Provide the (X, Y) coordinate of the cell's center where the given text is located.  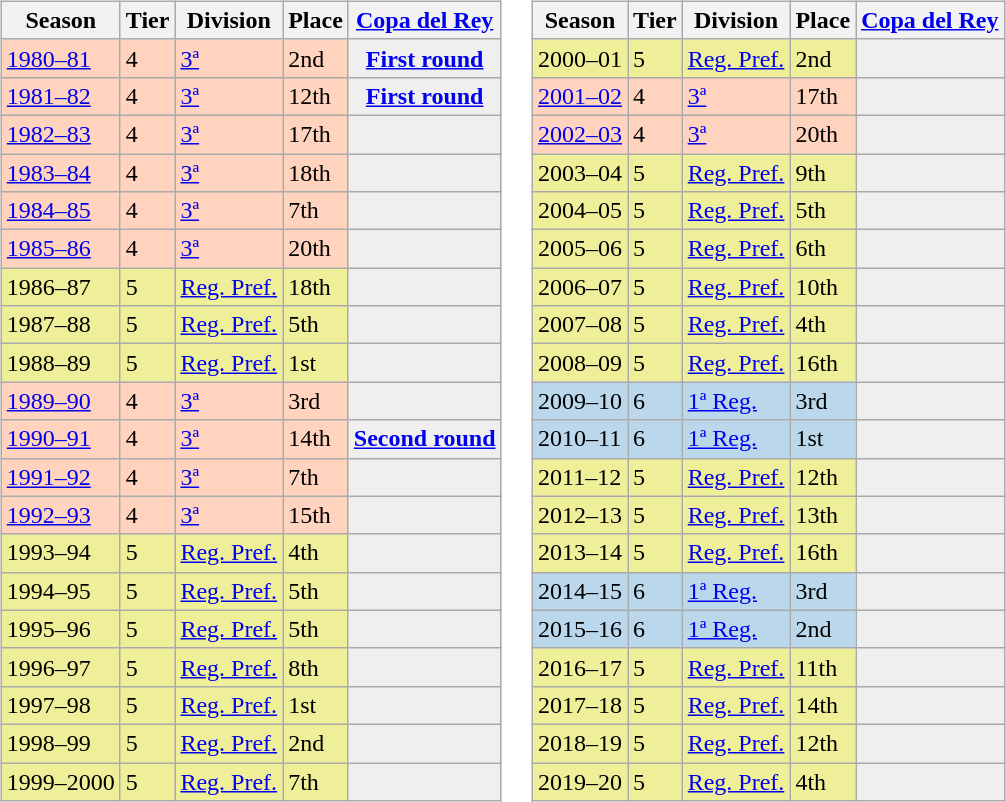
2013–14 (580, 553)
2015–16 (580, 629)
1984–85 (60, 211)
2019–20 (580, 781)
2009–10 (580, 401)
13th (823, 515)
Second round (424, 439)
1994–95 (60, 591)
2005–06 (580, 249)
1990–91 (60, 439)
1996–97 (60, 667)
11th (823, 667)
1987–88 (60, 325)
1981–82 (60, 96)
15th (316, 515)
1991–92 (60, 477)
2007–08 (580, 325)
2000–01 (580, 58)
2010–11 (580, 439)
2001–02 (580, 96)
1980–81 (60, 58)
1985–86 (60, 249)
2018–19 (580, 743)
2004–05 (580, 211)
1995–96 (60, 629)
2002–03 (580, 134)
1983–84 (60, 173)
6th (823, 249)
2008–09 (580, 363)
2003–04 (580, 173)
2017–18 (580, 705)
1997–98 (60, 705)
2011–12 (580, 477)
10th (823, 287)
9th (823, 173)
2012–13 (580, 515)
1989–90 (60, 401)
1982–83 (60, 134)
2014–15 (580, 591)
1992–93 (60, 515)
1986–87 (60, 287)
2006–07 (580, 287)
1999–2000 (60, 781)
1988–89 (60, 363)
8th (316, 667)
1993–94 (60, 553)
1998–99 (60, 743)
2016–17 (580, 667)
